Return [x, y] of the center of cell containing provided text 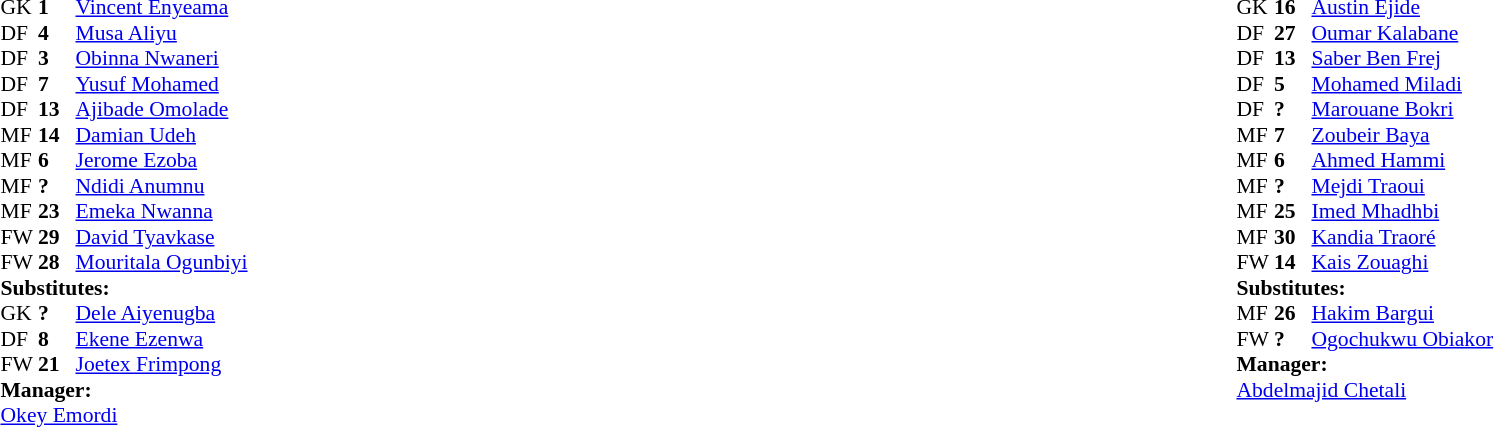
David Tyavkase [162, 237]
5 [1293, 84]
Imed Mhadhbi [1402, 211]
3 [57, 59]
Musa Aliyu [162, 33]
Ogochukwu Obiakor [1402, 339]
Mouritala Ogunbiyi [162, 263]
Saber Ben Frej [1402, 59]
Yusuf Mohamed [162, 84]
Abdelmajid Chetali [1364, 390]
26 [1293, 313]
25 [1293, 211]
Ahmed Hammi [1402, 161]
Ndidi Anumnu [162, 186]
Mejdi Traoui [1402, 186]
Mohamed Miladi [1402, 84]
Zoubeir Baya [1402, 135]
Kandia Traoré [1402, 237]
Obinna Nwaneri [162, 59]
Dele Aiyenugba [162, 313]
Jerome Ezoba [162, 161]
Marouane Bokri [1402, 109]
30 [1293, 237]
Oumar Kalabane [1402, 33]
GK [19, 313]
23 [57, 211]
21 [57, 365]
8 [57, 339]
Emeka Nwanna [162, 211]
Joetex Frimpong [162, 365]
Damian Udeh [162, 135]
27 [1293, 33]
Kais Zouaghi [1402, 263]
Hakim Bargui [1402, 313]
29 [57, 237]
Ekene Ezenwa [162, 339]
4 [57, 33]
Ajibade Omolade [162, 109]
28 [57, 263]
